From the cell containing the given text, extract its center point as [x, y] coordinate. 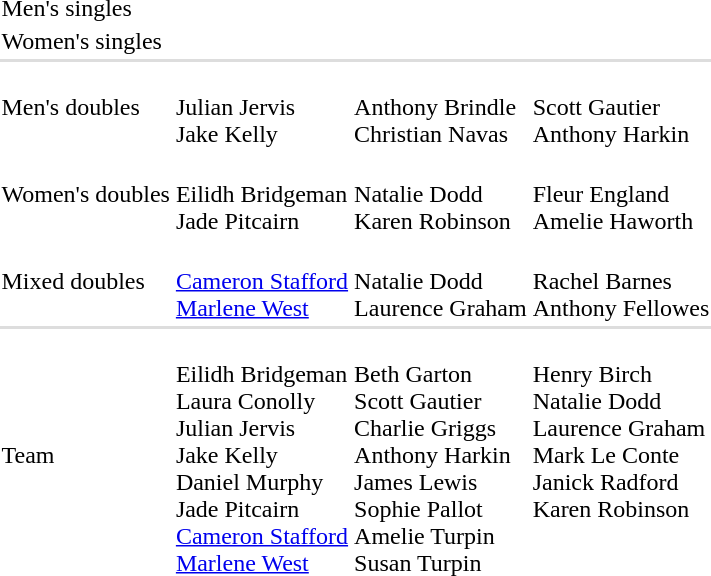
Scott GautierAnthony Harkin [621, 107]
Anthony BrindleChristian Navas [441, 107]
Julian JervisJake Kelly [262, 107]
Cameron StaffordMarlene West [262, 281]
Eilidh BridgemanJade Pitcairn [262, 194]
Women's doubles [86, 194]
Rachel BarnesAnthony Fellowes [621, 281]
Mixed doubles [86, 281]
Natalie DoddLaurence Graham [441, 281]
Fleur EnglandAmelie Haworth [621, 194]
Natalie DoddKaren Robinson [441, 194]
Men's doubles [86, 107]
Women's singles [86, 41]
